Find where the given text appears and provide that cell's center as [x, y] coordinate. 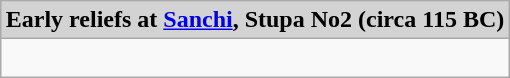
Early reliefs at Sanchi, Stupa No2 (circa 115 BC) [255, 20]
